Find where the given text appears and provide that cell's center as (x, y) coordinate. 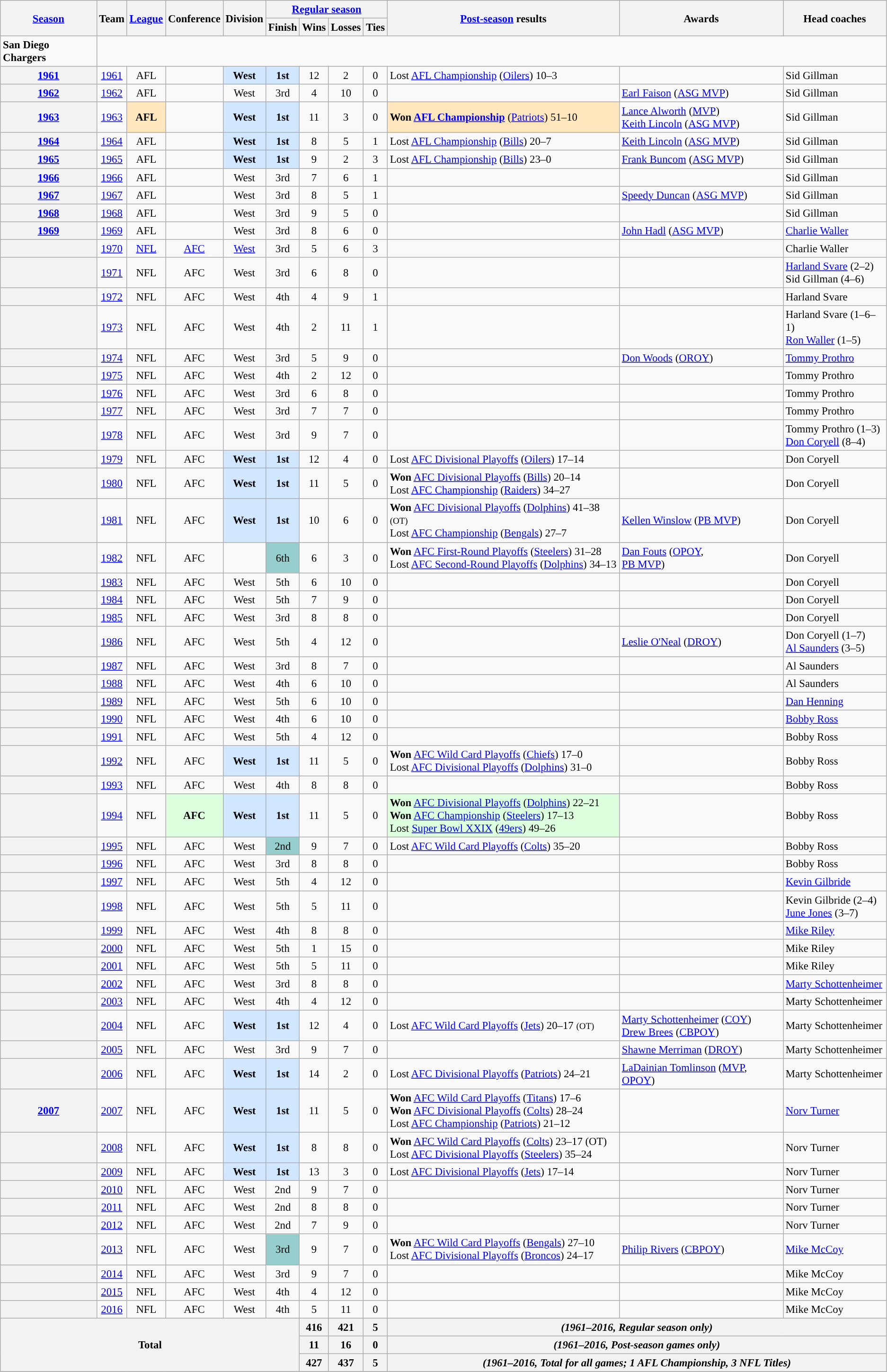
Post-season results (503, 18)
Lost AFL Championship (Bills) 20–7 (503, 141)
1982 (112, 557)
16 (346, 1345)
1970 (112, 248)
(1961–2016, Total for all games; 1 AFL Championship, 3 NFL Titles) (637, 1363)
Won AFC Wild Card Playoffs (Colts) 23–17 (OT)Lost AFC Divisional Playoffs (Steelers) 35–24 (503, 1148)
1986 (112, 642)
Harland Svare (2–2)Sid Gillman (4–6) (834, 273)
421 (346, 1327)
1990 (112, 719)
1973 (112, 327)
Dan Henning (834, 701)
(1961–2016, Post-season games only) (637, 1345)
416 (314, 1327)
Don Coryell (1–7) Al Saunders (3–5) (834, 642)
1994 (112, 816)
1984 (112, 599)
1998 (112, 906)
2011 (112, 1207)
1985 (112, 617)
1999 (112, 930)
437 (346, 1363)
Lost AFL Championship (Bills) 23–0 (503, 159)
2008 (112, 1148)
San Diego Chargers (48, 51)
Finish (283, 27)
6th (283, 557)
1992 (112, 761)
1975 (112, 376)
13 (314, 1172)
Don Woods (OROY) (701, 358)
Lost AFC Wild Card Playoffs (Colts) 35–20 (503, 846)
1989 (112, 701)
2014 (112, 1274)
1971 (112, 273)
1979 (112, 459)
LaDainian Tomlinson (MVP, OPOY) (701, 1074)
1996 (112, 864)
2005 (112, 1050)
Marty Schottenheimer (COY)Drew Brees (CBPOY) (701, 1026)
1977 (112, 411)
Harland Svare (834, 297)
Won AFC Divisional Playoffs (Dolphins) 22–21Won AFC Championship (Steelers) 17–13Lost Super Bowl XXIX (49ers) 49–26 (503, 816)
Won AFC Divisional Playoffs (Bills) 20–14Lost AFC Championship (Raiders) 34–27 (503, 484)
2006 (112, 1074)
Awards (701, 18)
Lost AFC Divisional Playoffs (Oilers) 17–14 (503, 459)
2012 (112, 1225)
Won AFC Wild Card Playoffs (Titans) 17–6Won AFC Divisional Playoffs (Colts) 28–24Lost AFC Championship (Patriots) 21–12 (503, 1111)
Won AFC First-Round Playoffs (Steelers) 31–28Lost AFC Second-Round Playoffs (Dolphins) 34–13 (503, 557)
1981 (112, 521)
League (146, 18)
1995 (112, 846)
Leslie O'Neal (DROY) (701, 642)
2001 (112, 966)
Won AFC Wild Card Playoffs (Bengals) 27–10Lost AFC Divisional Playoffs (Broncos) 24–17 (503, 1250)
Total (150, 1345)
427 (314, 1363)
Wins (314, 27)
Keith Lincoln (ASG MVP) (701, 141)
Ties (376, 27)
Shawne Merriman (DROY) (701, 1050)
1993 (112, 785)
1972 (112, 297)
Earl Faison (ASG MVP) (701, 93)
Dan Fouts (OPOY, PB MVP) (701, 557)
Philip Rivers (CBPOY) (701, 1250)
John Hadl (ASG MVP) (701, 230)
Lost AFC Divisional Playoffs (Jets) 17–14 (503, 1172)
2015 (112, 1292)
Tommy Prothro (1–3) Don Coryell (8–4) (834, 435)
1988 (112, 684)
Speedy Duncan (ASG MVP) (701, 195)
1976 (112, 394)
Kevin Gilbride (834, 882)
Harland Svare (1–6–1) Ron Waller (1–5) (834, 327)
Team (112, 18)
Won AFL Championship (Patriots) 51–10 (503, 117)
Frank Buncom (ASG MVP) (701, 159)
2003 (112, 1002)
Division (244, 18)
14 (314, 1074)
(1961–2016, Regular season only) (637, 1327)
Lost AFC Divisional Playoffs (Patriots) 24–21 (503, 1074)
1978 (112, 435)
Head coaches (834, 18)
Losses (346, 27)
2016 (112, 1309)
Season (48, 18)
Lance Alworth (MVP)Keith Lincoln (ASG MVP) (701, 117)
1980 (112, 484)
Conference (195, 18)
Won AFC Wild Card Playoffs (Chiefs) 17–0Lost AFC Divisional Playoffs (Dolphins) 31–0 (503, 761)
2000 (112, 948)
2013 (112, 1250)
Kevin Gilbride (2–4) June Jones (3–7) (834, 906)
2010 (112, 1190)
1983 (112, 582)
Lost AFC Wild Card Playoffs (Jets) 20–17 (OT) (503, 1026)
15 (346, 948)
2009 (112, 1172)
Won AFC Divisional Playoffs (Dolphins) 41–38 (OT)Lost AFC Championship (Bengals) 27–7 (503, 521)
1991 (112, 737)
1997 (112, 882)
1987 (112, 666)
2004 (112, 1026)
Kellen Winslow (PB MVP) (701, 521)
1974 (112, 358)
Lost AFL Championship (Oilers) 10–3 (503, 76)
Regular season (327, 9)
2002 (112, 984)
